From the cell containing the given text, extract its center point as (x, y) coordinate. 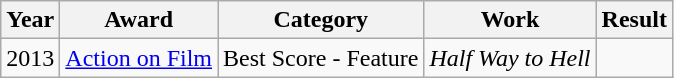
Half Way to Hell (510, 58)
Award (139, 20)
Work (510, 20)
Result (634, 20)
Action on Film (139, 58)
Best Score - Feature (321, 58)
Category (321, 20)
Year (30, 20)
2013 (30, 58)
